Provide the (X, Y) coordinate of the cell's center where the given text is located.  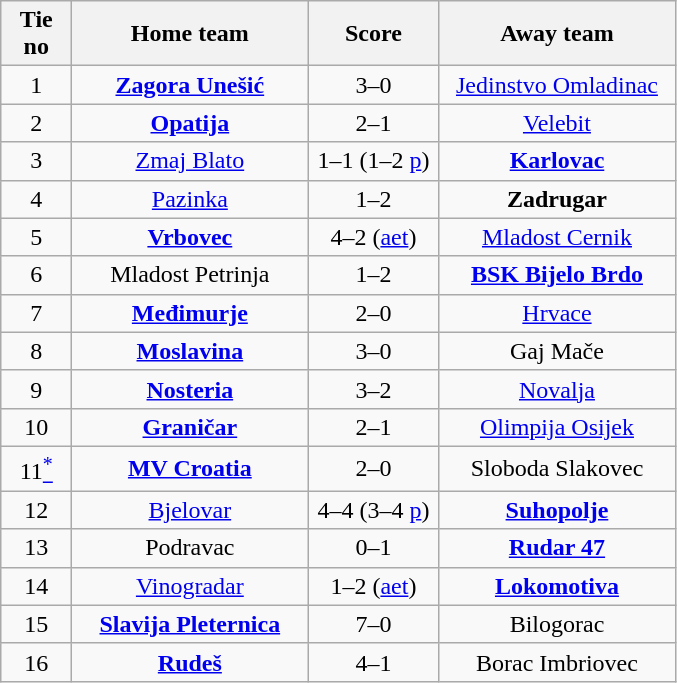
Sloboda Slakovec (557, 468)
Slavija Pleternica (190, 624)
Karlovac (557, 161)
Zmaj Blato (190, 161)
Away team (557, 34)
14 (36, 586)
Opatija (190, 123)
Pazinka (190, 199)
Tie no (36, 34)
7 (36, 313)
Borac Imbriovec (557, 662)
Podravac (190, 548)
12 (36, 510)
Bjelovar (190, 510)
5 (36, 237)
1–2 (aet) (374, 586)
2 (36, 123)
Moslavina (190, 351)
Mladost Cernik (557, 237)
7–0 (374, 624)
6 (36, 275)
Score (374, 34)
4–1 (374, 662)
Međimurje (190, 313)
Novalja (557, 389)
16 (36, 662)
3 (36, 161)
Bilogorac (557, 624)
Jedinstvo Omladinac (557, 85)
Home team (190, 34)
4 (36, 199)
Graničar (190, 427)
11* (36, 468)
Rudeš (190, 662)
3–2 (374, 389)
13 (36, 548)
Mladost Petrinja (190, 275)
Rudar 47 (557, 548)
Nosteria (190, 389)
1–1 (1–2 p) (374, 161)
Vrbovec (190, 237)
MV Croatia (190, 468)
Vinogradar (190, 586)
Zagora Unešić (190, 85)
10 (36, 427)
Hrvace (557, 313)
15 (36, 624)
BSK Bijelo Brdo (557, 275)
9 (36, 389)
4–4 (3–4 p) (374, 510)
4–2 (aet) (374, 237)
Olimpija Osijek (557, 427)
8 (36, 351)
Zadrugar (557, 199)
1 (36, 85)
Suhopolje (557, 510)
Lokomotiva (557, 586)
Velebit (557, 123)
Gaj Mače (557, 351)
0–1 (374, 548)
